Scan for the cell matching the given text and deliver its (X, Y) coordinate at center. 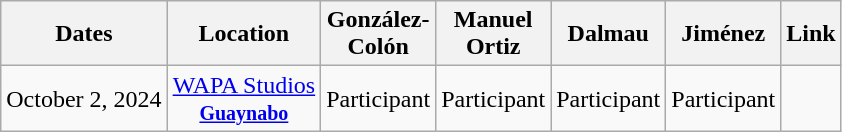
Dates (84, 34)
ManuelOrtiz (494, 34)
Location (244, 34)
González-Colón (378, 34)
Link (811, 34)
WAPA StudiosGuaynabo (244, 98)
Jiménez (724, 34)
Dalmau (608, 34)
October 2, 2024 (84, 98)
